Return [x, y] of the center of cell containing provided text 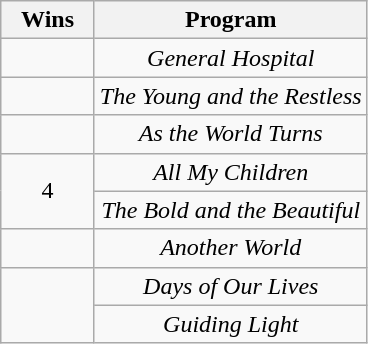
4 [48, 191]
Guiding Light [230, 324]
The Young and the Restless [230, 96]
Program [230, 20]
General Hospital [230, 58]
As the World Turns [230, 134]
Another World [230, 248]
The Bold and the Beautiful [230, 210]
Wins [48, 20]
All My Children [230, 172]
Days of Our Lives [230, 286]
